Locate the cell with the specified text and output its (X, Y) center coordinate. 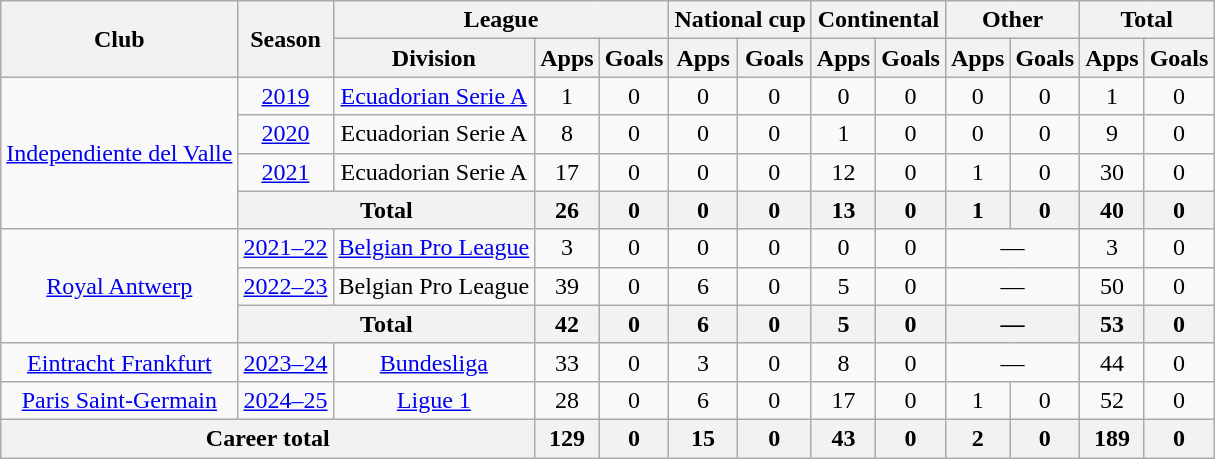
Continental (878, 20)
Bundesliga (434, 362)
National cup (740, 20)
2021–22 (286, 248)
2022–23 (286, 286)
2020 (286, 134)
52 (1112, 400)
Other (1012, 20)
129 (567, 438)
12 (843, 172)
30 (1112, 172)
Royal Antwerp (120, 286)
Career total (268, 438)
Independiente del Valle (120, 153)
13 (843, 210)
2019 (286, 96)
44 (1112, 362)
189 (1112, 438)
2023–24 (286, 362)
Club (120, 39)
26 (567, 210)
28 (567, 400)
40 (1112, 210)
2024–25 (286, 400)
33 (567, 362)
39 (567, 286)
League (501, 20)
53 (1112, 324)
Eintracht Frankfurt (120, 362)
42 (567, 324)
2021 (286, 172)
9 (1112, 134)
15 (703, 438)
Season (286, 39)
50 (1112, 286)
43 (843, 438)
Ligue 1 (434, 400)
Division (434, 58)
2 (977, 438)
Paris Saint-Germain (120, 400)
